Identify which cell holds the provided text, then report its (X, Y) central coordinate. 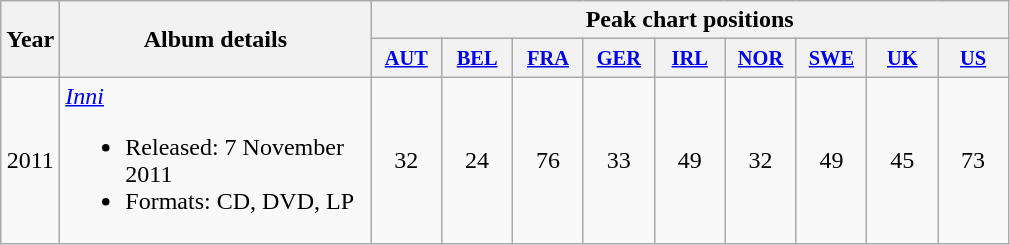
Year (30, 39)
Peak chart positions (690, 20)
2011 (30, 160)
Album details (216, 39)
UK (902, 58)
IRL (690, 58)
33 (618, 160)
US (974, 58)
BEL (478, 58)
InniReleased: 7 November 2011Formats: CD, DVD, LP (216, 160)
FRA (548, 58)
45 (902, 160)
SWE (832, 58)
76 (548, 160)
GER (618, 58)
NOR (760, 58)
73 (974, 160)
AUT (406, 58)
24 (478, 160)
